Provide the (x, y) coordinate of the cell's center where the given text is located.  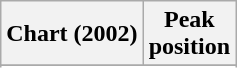
Peakposition (189, 34)
Chart (2002) (72, 34)
